Identify which cell holds the provided text, then report its [X, Y] central coordinate. 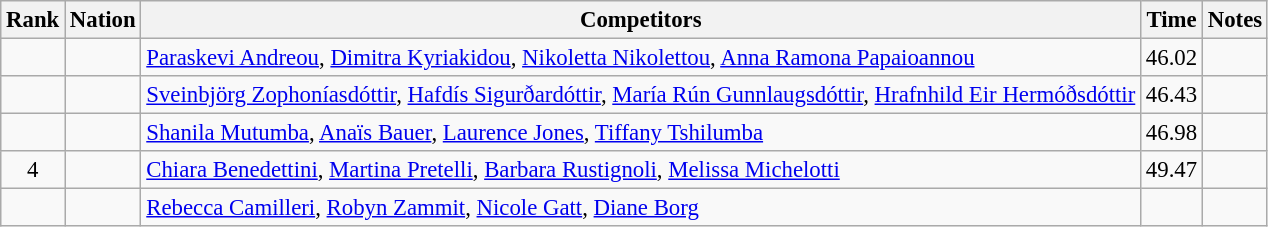
46.02 [1172, 58]
Rank [33, 20]
4 [33, 170]
Nation [103, 20]
Time [1172, 20]
Paraskevi Andreou, Dimitra Kyriakidou, Nikoletta Nikolettou, Anna Ramona Papaioannou [641, 58]
49.47 [1172, 170]
46.98 [1172, 133]
46.43 [1172, 95]
Shanila Mutumba, Anaïs Bauer, Laurence Jones, Tiffany Tshilumba [641, 133]
Rebecca Camilleri, Robyn Zammit, Nicole Gatt, Diane Borg [641, 208]
Competitors [641, 20]
Sveinbjörg Zophoníasdóttir, Hafdís Sigurðardóttir, María Rún Gunnlaugsdóttir, Hrafnhild Eir Hermóðsdóttir [641, 95]
Notes [1234, 20]
Chiara Benedettini, Martina Pretelli, Barbara Rustignoli, Melissa Michelotti [641, 170]
